Search for the cell housing the specified text and yield its [X, Y] center coordinate. 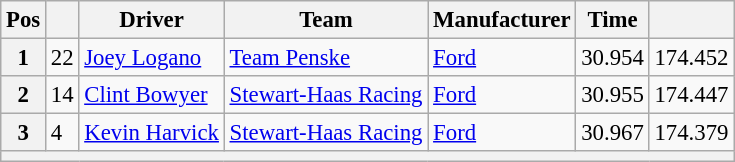
2 [24, 95]
Clint Bowyer [152, 95]
22 [62, 58]
30.955 [612, 95]
Team [326, 20]
Time [612, 20]
30.954 [612, 58]
Pos [24, 20]
4 [62, 133]
Kevin Harvick [152, 133]
Team Penske [326, 58]
174.447 [692, 95]
Joey Logano [152, 58]
Driver [152, 20]
3 [24, 133]
174.452 [692, 58]
174.379 [692, 133]
14 [62, 95]
Manufacturer [502, 20]
1 [24, 58]
30.967 [612, 133]
